Capture the cell that displays the provided text and extract its (x, y) central coordinate. 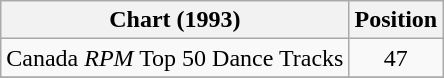
Position (396, 20)
47 (396, 58)
Canada RPM Top 50 Dance Tracks (175, 58)
Chart (1993) (175, 20)
